Return the (X, Y) coordinate for the center point of the cell that contains the specified text.  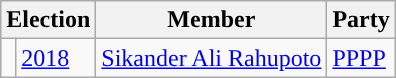
Party (361, 20)
Election (48, 20)
Member (212, 20)
Sikander Ali Rahupoto (212, 58)
2018 (56, 58)
PPPP (361, 58)
